From the cell containing the given text, extract its center point as [x, y] coordinate. 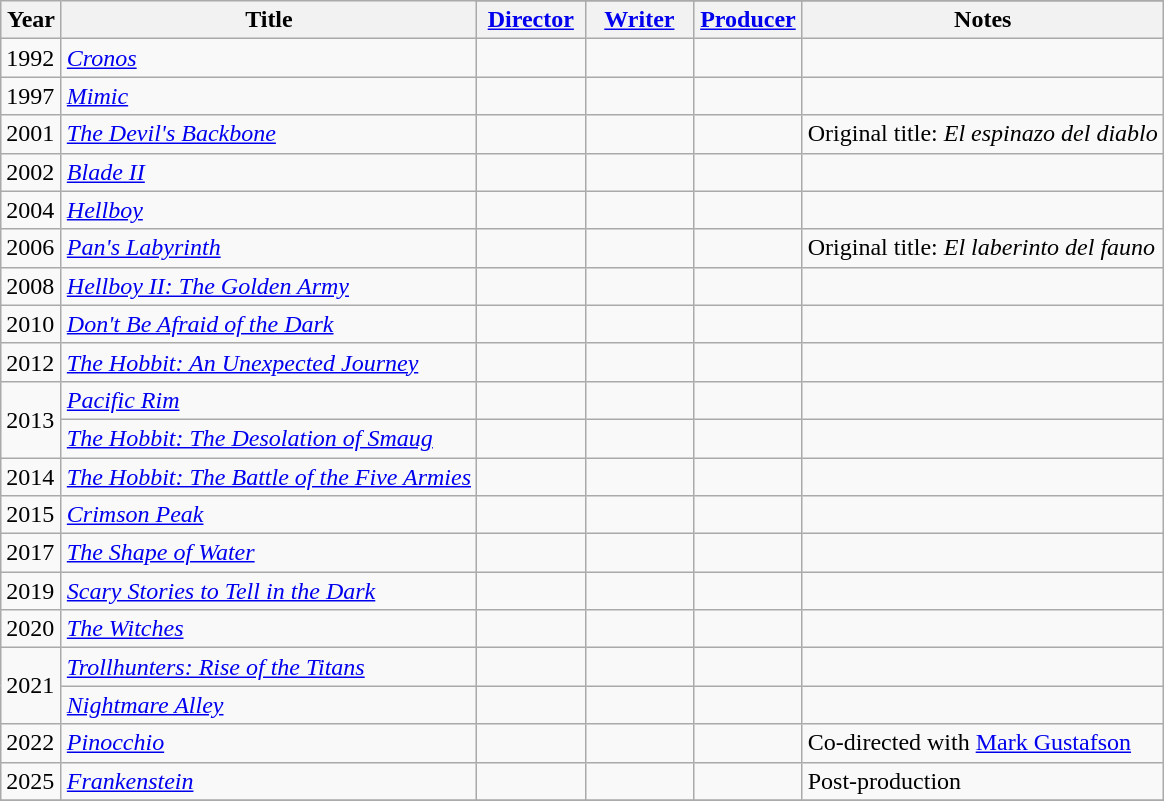
2017 [32, 553]
2010 [32, 324]
2008 [32, 286]
The Hobbit: The Desolation of Smaug [268, 438]
Title [268, 20]
Cronos [268, 58]
2006 [32, 248]
2022 [32, 743]
2015 [32, 515]
Pan's Labyrinth [268, 248]
The Shape of Water [268, 553]
2025 [32, 781]
The Devil's Backbone [268, 134]
2004 [32, 210]
Post-production [982, 781]
2012 [32, 362]
Scary Stories to Tell in the Dark [268, 591]
2019 [32, 591]
The Witches [268, 629]
Hellboy II: The Golden Army [268, 286]
Mimic [268, 96]
Year [32, 20]
Original title: El laberinto del fauno [982, 248]
Hellboy [268, 210]
The Hobbit: An Unexpected Journey [268, 362]
2020 [32, 629]
1992 [32, 58]
1997 [32, 96]
Pinocchio [268, 743]
2002 [32, 172]
2014 [32, 477]
Pacific Rim [268, 400]
Producer [748, 20]
Nightmare Alley [268, 705]
Director [532, 20]
Blade II [268, 172]
Frankenstein [268, 781]
2021 [32, 686]
2013 [32, 419]
Don't Be Afraid of the Dark [268, 324]
Original title: El espinazo del diablo [982, 134]
Crimson Peak [268, 515]
Notes [982, 20]
Co-directed with Mark Gustafson [982, 743]
Writer [640, 20]
The Hobbit: The Battle of the Five Armies [268, 477]
2001 [32, 134]
Trollhunters: Rise of the Titans [268, 667]
